Locate the cell with the specified text and output its (X, Y) center coordinate. 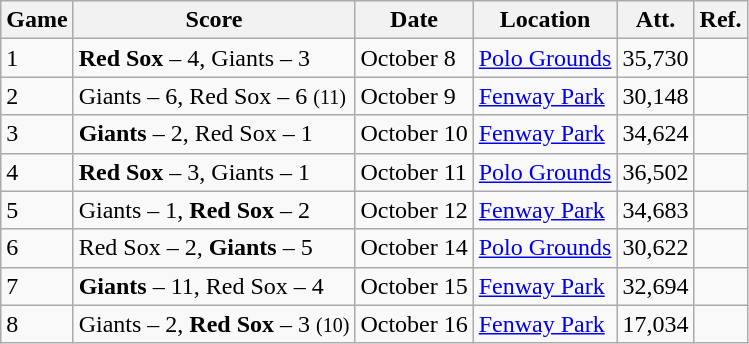
October 14 (414, 248)
Date (414, 20)
Location (545, 20)
Giants – 11, Red Sox – 4 (214, 286)
1 (37, 58)
32,694 (656, 286)
October 16 (414, 324)
October 9 (414, 96)
8 (37, 324)
Att. (656, 20)
Game (37, 20)
Score (214, 20)
5 (37, 210)
30,622 (656, 248)
Giants – 2, Red Sox – 1 (214, 134)
3 (37, 134)
Red Sox – 4, Giants – 3 (214, 58)
October 8 (414, 58)
Ref. (720, 20)
October 11 (414, 172)
October 12 (414, 210)
6 (37, 248)
35,730 (656, 58)
7 (37, 286)
30,148 (656, 96)
4 (37, 172)
17,034 (656, 324)
2 (37, 96)
October 10 (414, 134)
Red Sox – 3, Giants – 1 (214, 172)
Giants – 2, Red Sox – 3 (10) (214, 324)
Giants – 1, Red Sox – 2 (214, 210)
Giants – 6, Red Sox – 6 (11) (214, 96)
36,502 (656, 172)
October 15 (414, 286)
34,683 (656, 210)
34,624 (656, 134)
Red Sox – 2, Giants – 5 (214, 248)
